Identify which cell holds the provided text, then report its [X, Y] central coordinate. 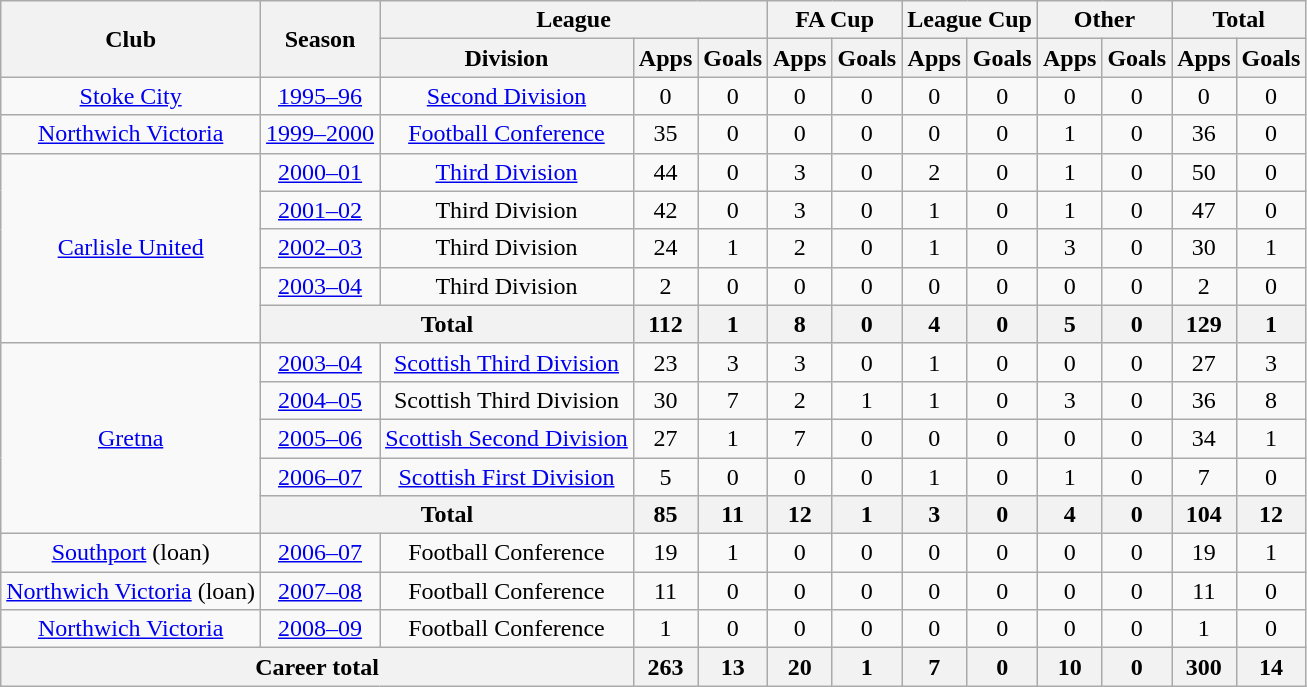
2005–06 [320, 438]
44 [665, 172]
FA Cup [835, 20]
50 [1204, 172]
Carlisle United [131, 248]
2004–05 [320, 400]
24 [665, 248]
104 [1204, 515]
Scottish First Division [507, 477]
Club [131, 39]
2001–02 [320, 210]
14 [1271, 667]
129 [1204, 324]
1999–2000 [320, 134]
League [574, 20]
Scottish Second Division [507, 438]
2000–01 [320, 172]
47 [1204, 210]
Career total [318, 667]
Southport (loan) [131, 553]
2008–09 [320, 629]
13 [733, 667]
2002–03 [320, 248]
Stoke City [131, 96]
34 [1204, 438]
85 [665, 515]
2007–08 [320, 591]
42 [665, 210]
Season [320, 39]
Northwich Victoria (loan) [131, 591]
263 [665, 667]
20 [800, 667]
10 [1069, 667]
Other [1104, 20]
23 [665, 362]
300 [1204, 667]
Second Division [507, 96]
112 [665, 324]
Gretna [131, 438]
1995–96 [320, 96]
35 [665, 134]
League Cup [970, 20]
Division [507, 58]
